Return [x, y] of the center of cell containing provided text 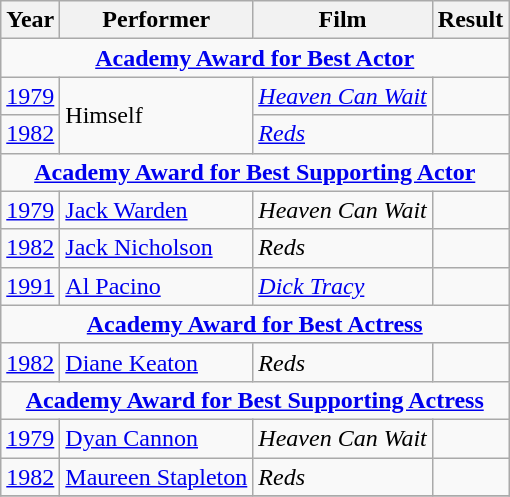
Diane Keaton [156, 362]
Academy Award for Best Actor [255, 58]
Himself [156, 115]
Jack Nicholson [156, 248]
Film [342, 20]
Academy Award for Best Supporting Actress [255, 400]
Jack Warden [156, 210]
Academy Award for Best Supporting Actor [255, 172]
Al Pacino [156, 286]
Dyan Cannon [156, 438]
1991 [30, 286]
Maureen Stapleton [156, 477]
Academy Award for Best Actress [255, 324]
Performer [156, 20]
Result [470, 20]
Dick Tracy [342, 286]
Year [30, 20]
